Locate the cell with the specified text and output its [x, y] center coordinate. 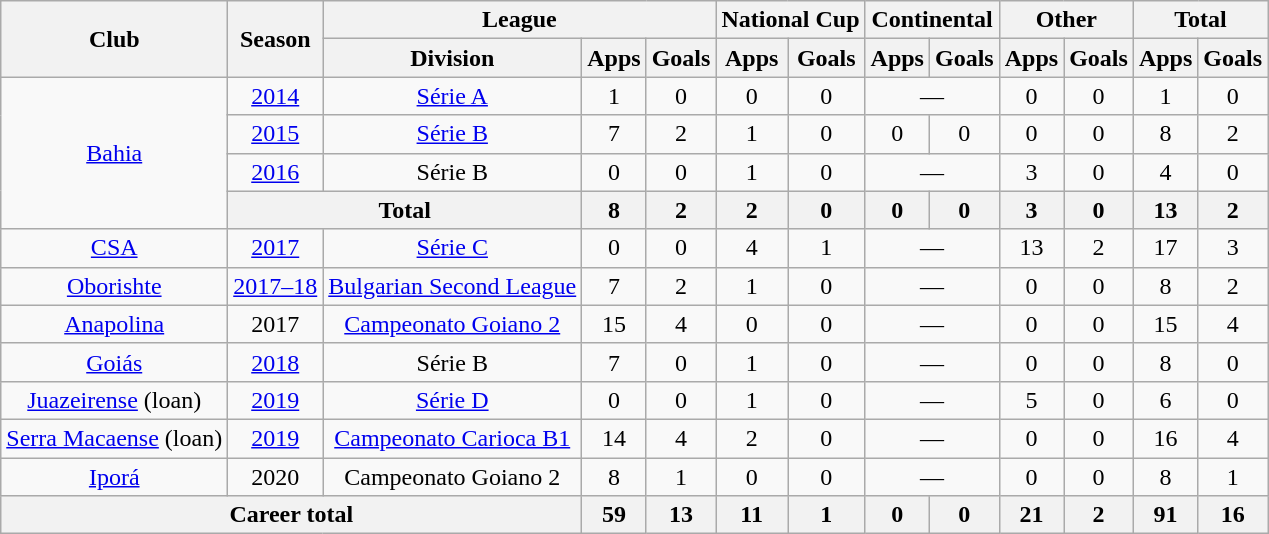
Série D [452, 400]
2016 [276, 172]
Continental [932, 20]
11 [752, 515]
2018 [276, 362]
Club [114, 39]
National Cup [790, 20]
6 [1165, 400]
Season [276, 39]
Bulgarian Second League [452, 286]
Serra Macaense (loan) [114, 438]
Other [1066, 20]
Juazeirense (loan) [114, 400]
CSA [114, 248]
Anapolina [114, 324]
Career total [292, 515]
Série C [452, 248]
2020 [276, 477]
14 [614, 438]
League [520, 20]
Série A [452, 96]
2017–18 [276, 286]
2015 [276, 134]
Division [452, 58]
17 [1165, 248]
Campeonato Carioca B1 [452, 438]
5 [1031, 400]
21 [1031, 515]
91 [1165, 515]
Iporá [114, 477]
59 [614, 515]
2014 [276, 96]
Goiás [114, 362]
Bahia [114, 153]
Oborishte [114, 286]
